Return the [x, y] coordinate for the center point of the cell that contains the specified text.  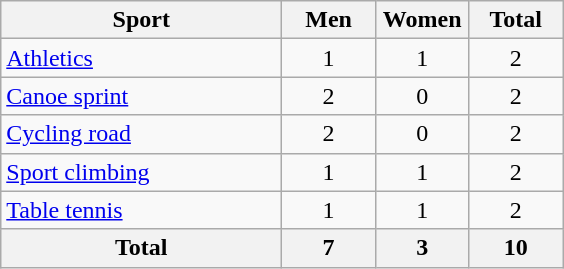
Table tennis [142, 210]
Sport [142, 20]
Sport climbing [142, 172]
Athletics [142, 58]
7 [329, 248]
3 [422, 248]
Women [422, 20]
Canoe sprint [142, 96]
10 [516, 248]
Men [329, 20]
Cycling road [142, 134]
